Output the (x, y) coordinate of the center of the cell containing the given text.  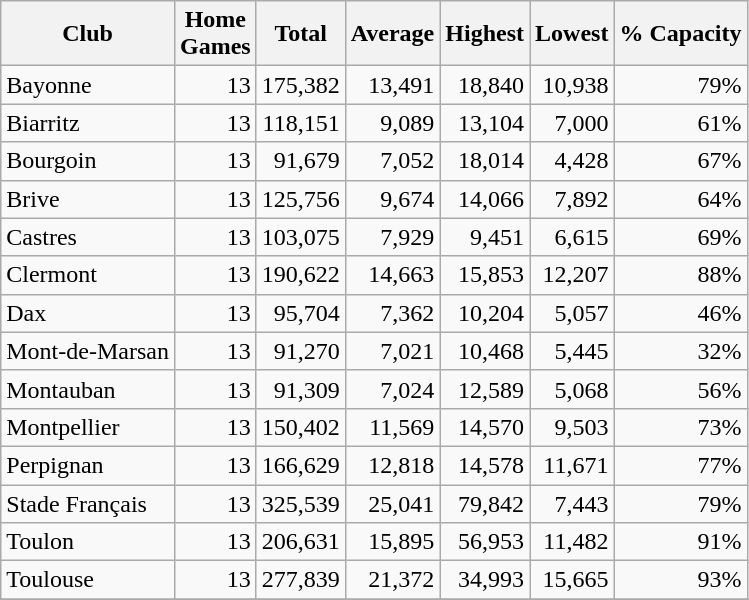
91% (680, 542)
64% (680, 199)
Mont-de-Marsan (88, 351)
32% (680, 351)
Stade Français (88, 503)
175,382 (300, 85)
12,207 (572, 275)
11,671 (572, 465)
6,615 (572, 237)
56% (680, 389)
11,482 (572, 542)
46% (680, 313)
% Capacity (680, 34)
Castres (88, 237)
7,892 (572, 199)
88% (680, 275)
15,853 (485, 275)
Club (88, 34)
15,895 (392, 542)
34,993 (485, 580)
Toulouse (88, 580)
91,679 (300, 161)
9,451 (485, 237)
11,569 (392, 427)
Perpignan (88, 465)
9,674 (392, 199)
150,402 (300, 427)
Lowest (572, 34)
14,578 (485, 465)
Montauban (88, 389)
7,052 (392, 161)
Biarritz (88, 123)
Brive (88, 199)
77% (680, 465)
9,503 (572, 427)
79,842 (485, 503)
10,204 (485, 313)
5,068 (572, 389)
91,309 (300, 389)
21,372 (392, 580)
7,024 (392, 389)
7,021 (392, 351)
325,539 (300, 503)
15,665 (572, 580)
5,445 (572, 351)
Montpellier (88, 427)
69% (680, 237)
7,362 (392, 313)
125,756 (300, 199)
7,000 (572, 123)
61% (680, 123)
67% (680, 161)
9,089 (392, 123)
91,270 (300, 351)
14,066 (485, 199)
Total (300, 34)
7,929 (392, 237)
10,938 (572, 85)
12,818 (392, 465)
103,075 (300, 237)
56,953 (485, 542)
10,468 (485, 351)
Dax (88, 313)
13,491 (392, 85)
14,570 (485, 427)
Clermont (88, 275)
18,014 (485, 161)
73% (680, 427)
Bayonne (88, 85)
206,631 (300, 542)
18,840 (485, 85)
13,104 (485, 123)
7,443 (572, 503)
118,151 (300, 123)
5,057 (572, 313)
95,704 (300, 313)
14,663 (392, 275)
Highest (485, 34)
Average (392, 34)
4,428 (572, 161)
277,839 (300, 580)
166,629 (300, 465)
Bourgoin (88, 161)
190,622 (300, 275)
12,589 (485, 389)
Toulon (88, 542)
93% (680, 580)
HomeGames (215, 34)
25,041 (392, 503)
